Output the (X, Y) coordinate of the center of the cell containing the given text.  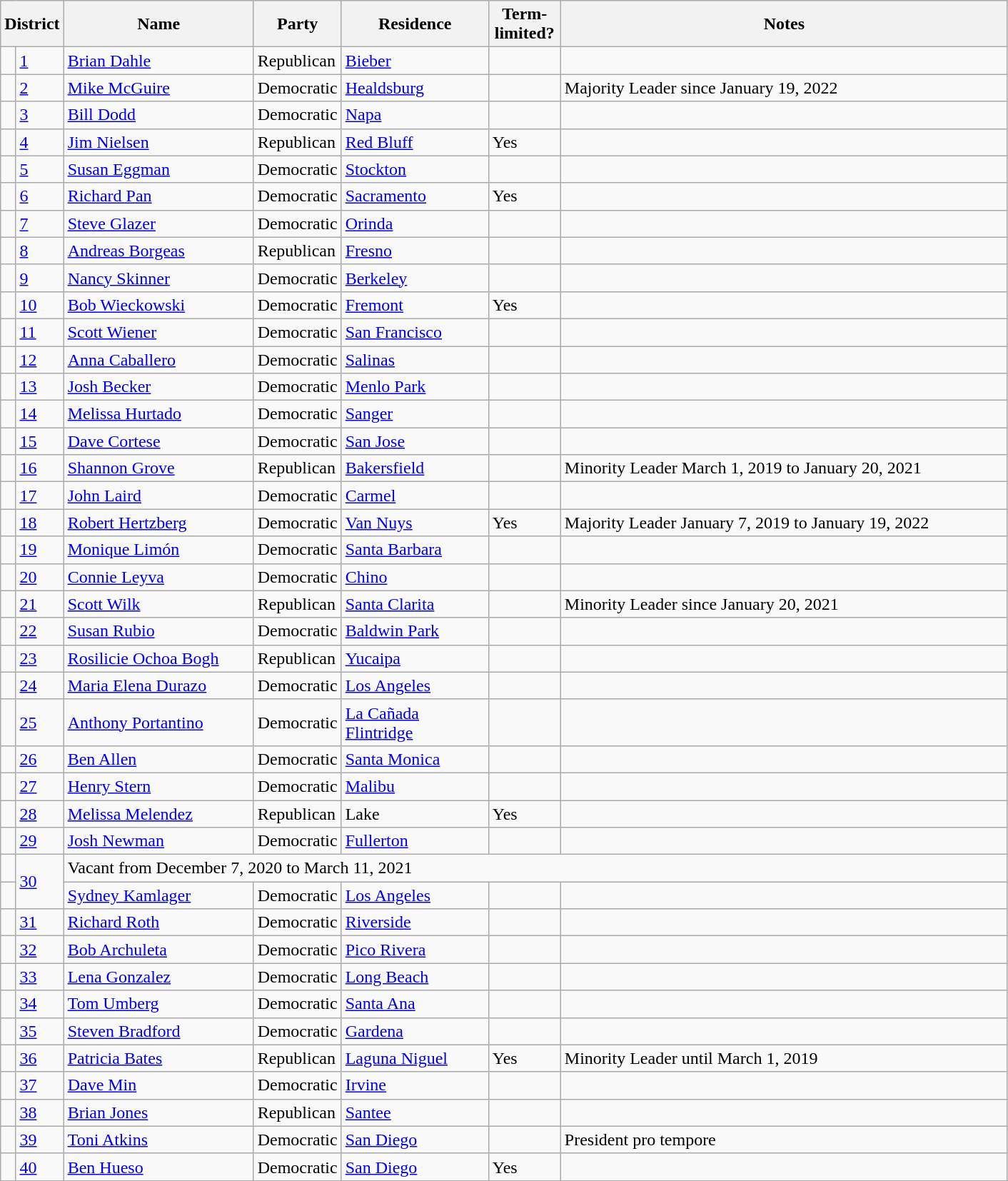
3 (40, 115)
Baldwin Park (415, 631)
Fremont (415, 305)
4 (40, 142)
31 (40, 923)
13 (40, 387)
Scott Wilk (158, 604)
33 (40, 977)
Fresno (415, 251)
Bob Wieckowski (158, 305)
Bieber (415, 61)
28 (40, 813)
Sanger (415, 414)
9 (40, 278)
Dave Cortese (158, 441)
Bob Archuleta (158, 950)
Josh Becker (158, 387)
Malibu (415, 786)
Fullerton (415, 841)
Henry Stern (158, 786)
Scott Wiener (158, 332)
Carmel (415, 496)
Name (158, 24)
Maria Elena Durazo (158, 685)
Majority Leader since January 19, 2022 (784, 88)
Susan Eggman (158, 169)
Riverside (415, 923)
Healdsburg (415, 88)
Steven Bradford (158, 1031)
Ben Allen (158, 759)
7 (40, 223)
Josh Newman (158, 841)
30 (40, 882)
Richard Roth (158, 923)
Steve Glazer (158, 223)
Van Nuys (415, 523)
Connie Leyva (158, 577)
John Laird (158, 496)
19 (40, 550)
Sacramento (415, 196)
President pro tempore (784, 1140)
10 (40, 305)
Brian Dahle (158, 61)
32 (40, 950)
18 (40, 523)
34 (40, 1004)
San Jose (415, 441)
Santa Clarita (415, 604)
36 (40, 1058)
40 (40, 1167)
Melissa Hurtado (158, 414)
Orinda (415, 223)
5 (40, 169)
Anthony Portantino (158, 723)
Monique Limón (158, 550)
Nancy Skinner (158, 278)
Yucaipa (415, 658)
Gardena (415, 1031)
Stockton (415, 169)
Santee (415, 1112)
Residence (415, 24)
Notes (784, 24)
Melissa Melendez (158, 813)
Dave Min (158, 1085)
6 (40, 196)
Ben Hueso (158, 1167)
Toni Atkins (158, 1140)
Shannon Grove (158, 468)
Long Beach (415, 977)
Minority Leader March 1, 2019 to January 20, 2021 (784, 468)
17 (40, 496)
Bill Dodd (158, 115)
Chino (415, 577)
15 (40, 441)
San Francisco (415, 332)
Party (297, 24)
23 (40, 658)
25 (40, 723)
Andreas Borgeas (158, 251)
Berkeley (415, 278)
24 (40, 685)
Minority Leader until March 1, 2019 (784, 1058)
Red Bluff (415, 142)
20 (40, 577)
1 (40, 61)
Jim Nielsen (158, 142)
Santa Monica (415, 759)
11 (40, 332)
14 (40, 414)
26 (40, 759)
37 (40, 1085)
Santa Barbara (415, 550)
Vacant from December 7, 2020 to March 11, 2021 (535, 868)
Susan Rubio (158, 631)
21 (40, 604)
Tom Umberg (158, 1004)
Patricia Bates (158, 1058)
La Cañada Flintridge (415, 723)
Richard Pan (158, 196)
Sydney Kamlager (158, 895)
Laguna Niguel (415, 1058)
22 (40, 631)
Majority Leader January 7, 2019 to January 19, 2022 (784, 523)
Santa Ana (415, 1004)
2 (40, 88)
Menlo Park (415, 387)
39 (40, 1140)
Robert Hertzberg (158, 523)
29 (40, 841)
12 (40, 359)
Napa (415, 115)
Anna Caballero (158, 359)
Term-limited? (524, 24)
Bakersfield (415, 468)
Lake (415, 813)
Irvine (415, 1085)
Lena Gonzalez (158, 977)
8 (40, 251)
35 (40, 1031)
Salinas (415, 359)
Minority Leader since January 20, 2021 (784, 604)
Mike McGuire (158, 88)
27 (40, 786)
Pico Rivera (415, 950)
District (32, 24)
38 (40, 1112)
Brian Jones (158, 1112)
16 (40, 468)
Rosilicie Ochoa Bogh (158, 658)
